Capture the cell that displays the provided text and extract its (X, Y) central coordinate. 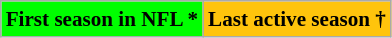
Last active season † (297, 18)
First season in NFL * (102, 18)
